Return the (x, y) coordinate for the center point of the cell that contains the specified text.  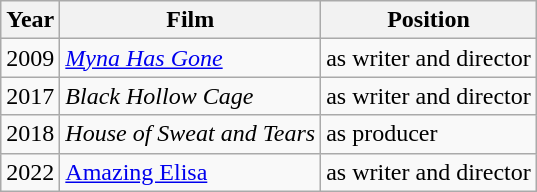
2009 (30, 58)
Myna Has Gone (190, 58)
2022 (30, 172)
2017 (30, 96)
Year (30, 20)
Amazing Elisa (190, 172)
House of Sweat and Tears (190, 134)
as producer (429, 134)
Black Hollow Cage (190, 96)
Position (429, 20)
2018 (30, 134)
Film (190, 20)
